Search for the cell housing the specified text and yield its [x, y] center coordinate. 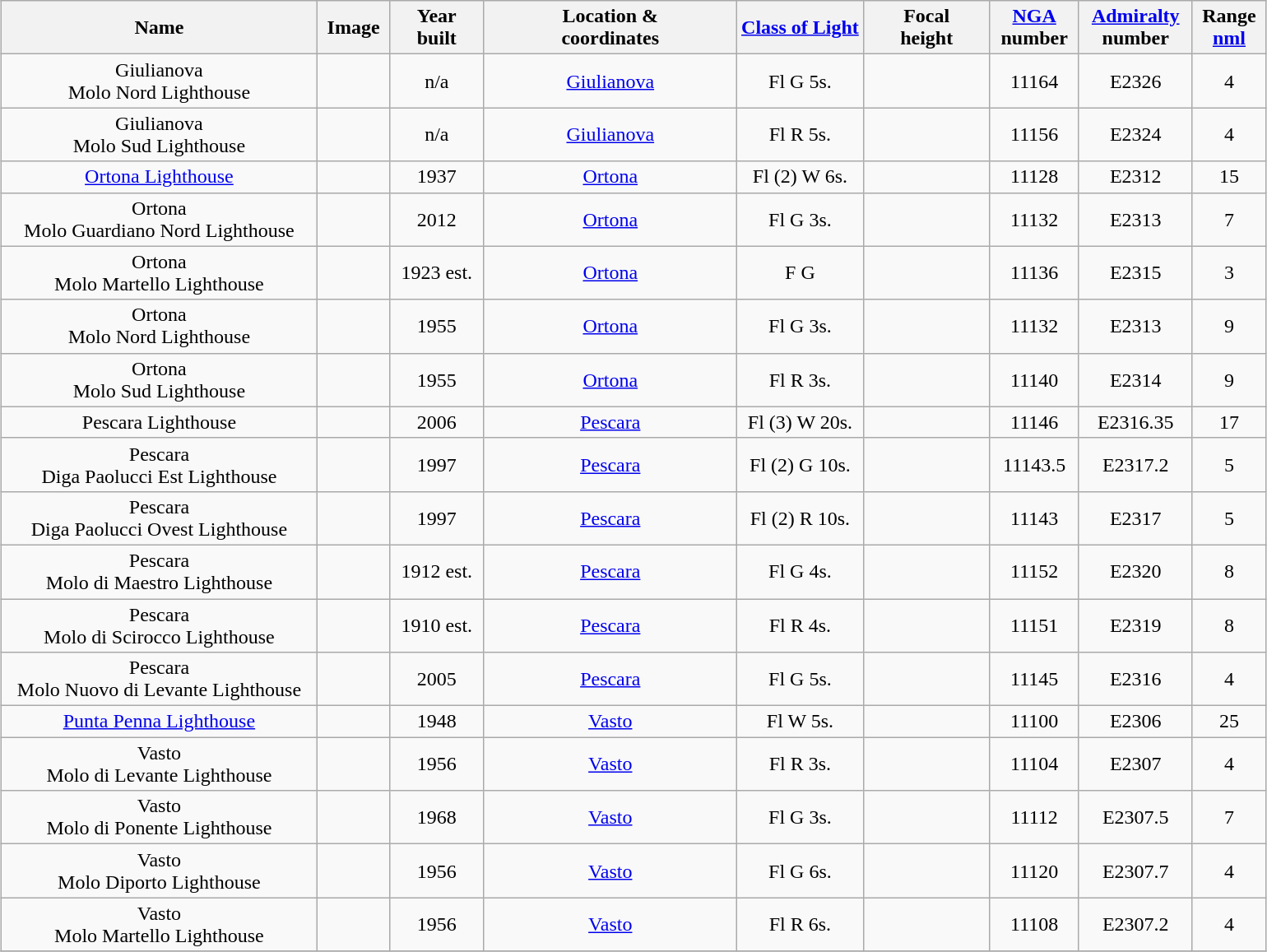
11104 [1034, 764]
11136 [1034, 273]
Ortona Molo Nord Lighthouse [159, 326]
Fl (2) R 10s. [801, 518]
17 [1229, 422]
11143.5 [1034, 464]
3 [1229, 273]
Rangenml [1229, 28]
Punta Penna Lighthouse [159, 722]
Ortona Lighthouse [159, 177]
E2319 [1135, 625]
1948 [437, 722]
11156 [1034, 135]
11140 [1034, 380]
E2316.35 [1135, 422]
Location & coordinates [610, 28]
Ortona Molo Sud Lighthouse [159, 380]
Ortona Molo Guardiano Nord Lighthouse [159, 219]
15 [1229, 177]
1923 est. [437, 273]
11108 [1034, 925]
Vasto Molo Martello Lighthouse [159, 925]
2005 [437, 680]
Pescara Lighthouse [159, 422]
Fl G 6s. [801, 871]
E2317.2 [1135, 464]
E2307.5 [1135, 818]
E2326 [1135, 81]
Vasto Molo di Levante Lighthouse [159, 764]
Fl (2) G 10s. [801, 464]
F G [801, 273]
E2307.2 [1135, 925]
Admiraltynumber [1135, 28]
Pescara Diga Paolucci Ovest Lighthouse [159, 518]
Ortona Molo Martello Lighthouse [159, 273]
11164 [1034, 81]
2006 [437, 422]
Pescara Diga Paolucci Est Lighthouse [159, 464]
Focalheight [926, 28]
11151 [1034, 625]
E2307.7 [1135, 871]
1912 est. [437, 571]
11128 [1034, 177]
Pescara Molo di Scirocco Lighthouse [159, 625]
E2306 [1135, 722]
11120 [1034, 871]
Fl (2) W 6s. [801, 177]
11152 [1034, 571]
GiulianovaMolo Nord Lighthouse [159, 81]
Class of Light [801, 28]
Fl R 4s. [801, 625]
11112 [1034, 818]
11143 [1034, 518]
1968 [437, 818]
Image [354, 28]
Pescara Molo Nuovo di Levante Lighthouse [159, 680]
E2312 [1135, 177]
E2314 [1135, 380]
11146 [1034, 422]
Fl G 4s. [801, 571]
Fl R 5s. [801, 135]
Yearbuilt [437, 28]
E2307 [1135, 764]
E2316 [1135, 680]
Vasto Molo Diporto Lighthouse [159, 871]
Fl W 5s. [801, 722]
Fl (3) W 20s. [801, 422]
E2317 [1135, 518]
E2324 [1135, 135]
Fl R 6s. [801, 925]
2012 [437, 219]
11145 [1034, 680]
Pescara Molo di Maestro Lighthouse [159, 571]
Vasto Molo di Ponente Lighthouse [159, 818]
1910 est. [437, 625]
E2315 [1135, 273]
Giulianova Molo Sud Lighthouse [159, 135]
NGAnumber [1034, 28]
25 [1229, 722]
1937 [437, 177]
11100 [1034, 722]
E2320 [1135, 571]
Name [159, 28]
